Locate the cell with the specified text and output its [x, y] center coordinate. 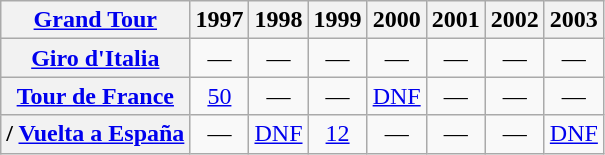
12 [338, 134]
50 [220, 96]
Grand Tour [96, 20]
2000 [396, 20]
2001 [456, 20]
1997 [220, 20]
Tour de France [96, 96]
2002 [514, 20]
Giro d'Italia [96, 58]
1998 [278, 20]
2003 [574, 20]
1999 [338, 20]
/ Vuelta a España [96, 134]
